Pinpoint the cell where the given text exists, returning its [X, Y] midpoint coordinate. 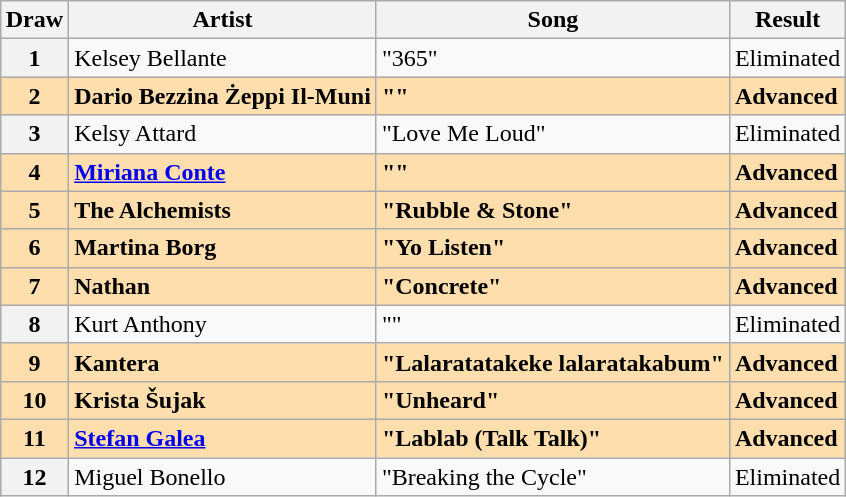
12 [34, 477]
"Concrete" [552, 286]
Kantera [223, 362]
Miguel Bonello [223, 477]
"Lalaratatakeke lalaratakabum" [552, 362]
Result [787, 20]
"Yo Listen" [552, 248]
Stefan Galea [223, 438]
"Rubble & Stone" [552, 210]
"Love Me Loud" [552, 134]
Kelsy Attard [223, 134]
1 [34, 58]
10 [34, 400]
6 [34, 248]
Dario Bezzina Żeppi Il-Muni [223, 96]
Artist [223, 20]
Nathan [223, 286]
11 [34, 438]
"365" [552, 58]
Kelsey Bellante [223, 58]
5 [34, 210]
Martina Borg [223, 248]
The Alchemists [223, 210]
"Lablab (Talk Talk)" [552, 438]
"Breaking the Cycle" [552, 477]
3 [34, 134]
Miriana Conte [223, 172]
Song [552, 20]
Kurt Anthony [223, 324]
8 [34, 324]
7 [34, 286]
4 [34, 172]
Draw [34, 20]
9 [34, 362]
"Unheard" [552, 400]
Krista Šujak [223, 400]
2 [34, 96]
